Return [X, Y] of the center of cell containing provided text 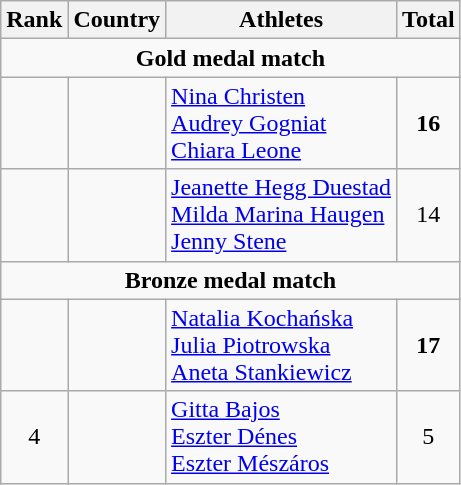
4 [34, 437]
Nina ChristenAudrey GogniatChiara Leone [282, 123]
5 [429, 437]
Athletes [282, 20]
Bronze medal match [230, 280]
Rank [34, 20]
16 [429, 123]
Jeanette Hegg DuestadMilda Marina HaugenJenny Stene [282, 215]
Natalia KochańskaJulia PiotrowskaAneta Stankiewicz [282, 345]
Country [117, 20]
17 [429, 345]
Gitta BajosEszter DénesEszter Mészáros [282, 437]
Gold medal match [230, 58]
Total [429, 20]
14 [429, 215]
